Pinpoint the cell where the given text exists, returning its (x, y) midpoint coordinate. 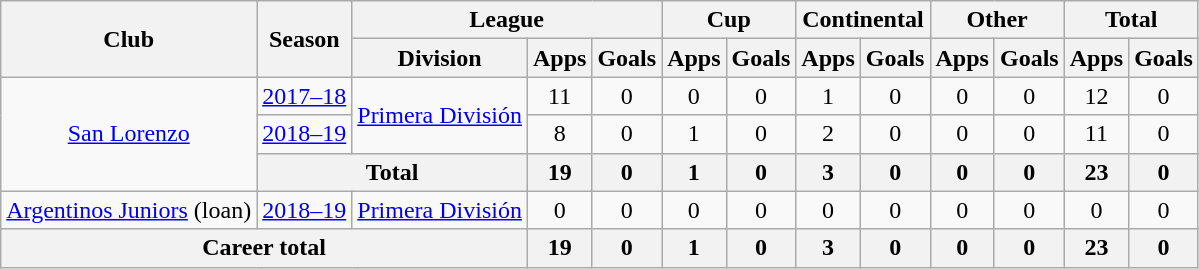
Season (304, 39)
Career total (264, 248)
Argentinos Juniors (loan) (129, 210)
Other (997, 20)
Division (440, 58)
8 (559, 134)
Continental (863, 20)
San Lorenzo (129, 134)
Cup (729, 20)
League (507, 20)
2 (828, 134)
12 (1096, 96)
2017–18 (304, 96)
Club (129, 39)
